Locate the cell with the specified text and output its [x, y] center coordinate. 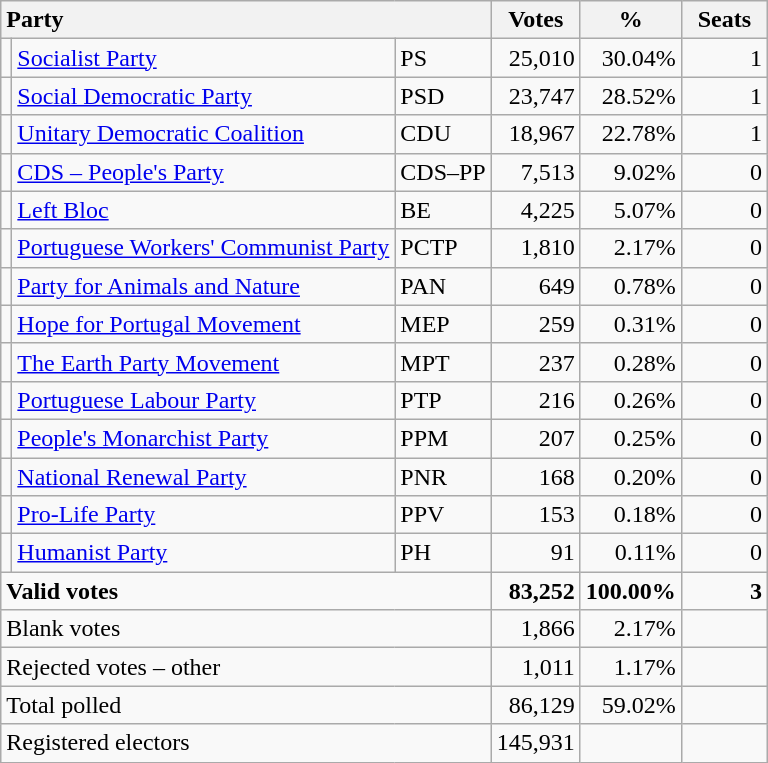
0.78% [630, 286]
216 [536, 400]
PPV [443, 515]
Portuguese Labour Party [204, 400]
59.02% [630, 705]
PAN [443, 286]
People's Monarchist Party [204, 438]
Party for Animals and Nature [204, 286]
1,866 [536, 629]
25,010 [536, 58]
1,810 [536, 248]
BE [443, 210]
PH [443, 553]
9.02% [630, 172]
Pro-Life Party [204, 515]
CDS – People's Party [204, 172]
Unitary Democratic Coalition [204, 134]
Socialist Party [204, 58]
% [630, 20]
83,252 [536, 591]
The Earth Party Movement [204, 362]
153 [536, 515]
168 [536, 477]
0.26% [630, 400]
0.25% [630, 438]
CDS–PP [443, 172]
PNR [443, 477]
Valid votes [246, 591]
0.28% [630, 362]
Rejected votes – other [246, 667]
Votes [536, 20]
91 [536, 553]
Party [246, 20]
Humanist Party [204, 553]
Social Democratic Party [204, 96]
Seats [724, 20]
CDU [443, 134]
PSD [443, 96]
0.20% [630, 477]
7,513 [536, 172]
100.00% [630, 591]
259 [536, 324]
Blank votes [246, 629]
PTP [443, 400]
0.31% [630, 324]
5.07% [630, 210]
MPT [443, 362]
MEP [443, 324]
0.11% [630, 553]
1.17% [630, 667]
PPM [443, 438]
207 [536, 438]
1,011 [536, 667]
86,129 [536, 705]
0.18% [630, 515]
Total polled [246, 705]
Registered electors [246, 743]
4,225 [536, 210]
649 [536, 286]
28.52% [630, 96]
23,747 [536, 96]
30.04% [630, 58]
Left Bloc [204, 210]
Portuguese Workers' Communist Party [204, 248]
145,931 [536, 743]
Hope for Portugal Movement [204, 324]
237 [536, 362]
3 [724, 591]
22.78% [630, 134]
PS [443, 58]
PCTP [443, 248]
18,967 [536, 134]
National Renewal Party [204, 477]
